Determine the [x, y] coordinate at the center of the cell enclosing the given text.  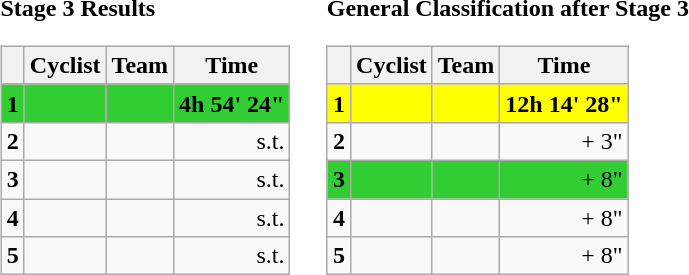
4h 54' 24" [232, 103]
+ 3" [564, 141]
12h 14' 28" [564, 103]
